Return the (x, y) coordinate for the center point of the cell that contains the specified text.  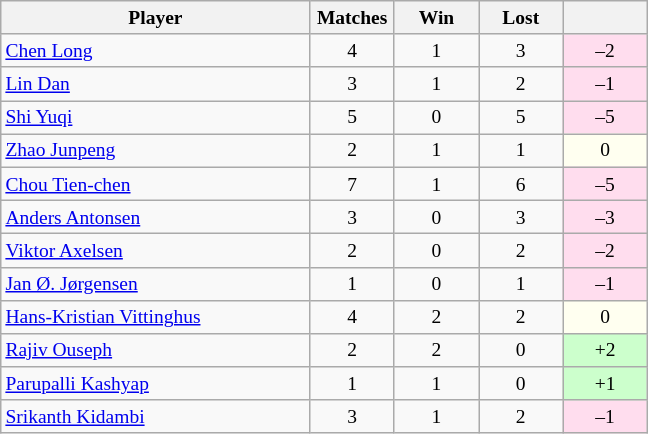
Matches (352, 18)
Srikanth Kidambi (156, 416)
Anders Antonsen (156, 216)
Rajiv Ouseph (156, 350)
Chou Tien-chen (156, 184)
Viktor Axelsen (156, 250)
Lin Dan (156, 84)
Jan Ø. Jørgensen (156, 284)
–3 (605, 216)
6 (521, 184)
Zhao Junpeng (156, 150)
Shi Yuqi (156, 118)
Win (436, 18)
+1 (605, 384)
+2 (605, 350)
7 (352, 184)
Player (156, 18)
Chen Long (156, 50)
Lost (521, 18)
Parupalli Kashyap (156, 384)
Hans-Kristian Vittinghus (156, 316)
